From the cell containing the given text, extract its center point as (X, Y) coordinate. 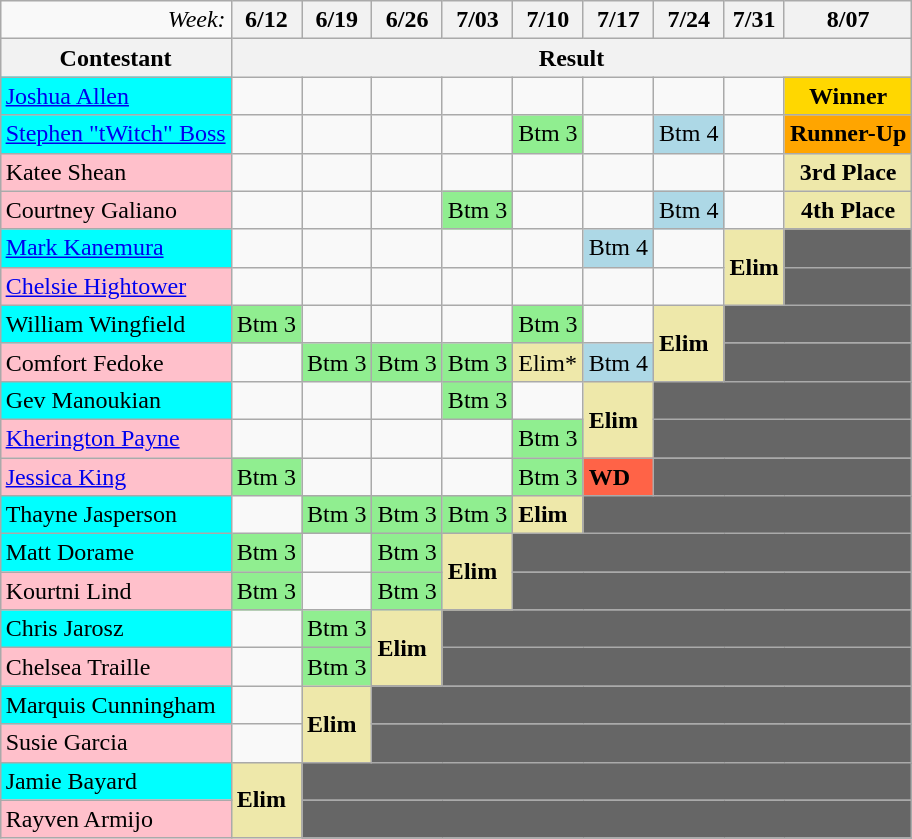
Susie Garcia (116, 743)
William Wingfield (116, 324)
Chris Jarosz (116, 629)
6/12 (266, 20)
7/24 (689, 20)
6/19 (337, 20)
Gev Manoukian (116, 400)
Week: (116, 20)
Elim* (548, 362)
6/26 (407, 20)
7/10 (548, 20)
Comfort Fedoke (116, 362)
Chelsie Hightower (116, 286)
Jamie Bayard (116, 781)
Result (572, 58)
WD (618, 477)
Runner-Up (848, 134)
8/07 (848, 20)
Winner (848, 96)
4th Place (848, 210)
Contestant (116, 58)
Katee Shean (116, 172)
7/17 (618, 20)
Rayven Armijo (116, 819)
Stephen "tWitch" Boss (116, 134)
Thayne Jasperson (116, 515)
Matt Dorame (116, 553)
Mark Kanemura (116, 248)
Chelsea Traille (116, 667)
Marquis Cunningham (116, 705)
3rd Place (848, 172)
Jessica King (116, 477)
Joshua Allen (116, 96)
7/03 (477, 20)
Courtney Galiano (116, 210)
7/31 (754, 20)
Kourtni Lind (116, 591)
Kherington Payne (116, 438)
